Search for the cell housing the specified text and yield its [x, y] center coordinate. 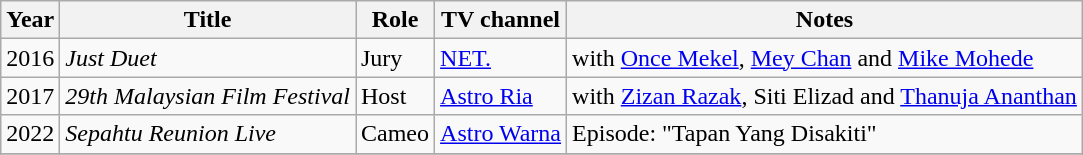
Title [208, 20]
Just Duet [208, 58]
2022 [30, 134]
Cameo [396, 134]
NET. [501, 58]
Role [396, 20]
Notes [825, 20]
2016 [30, 58]
TV channel [501, 20]
29th Malaysian Film Festival [208, 96]
with Zizan Razak, Siti Elizad and Thanuja Ananthan [825, 96]
Host [396, 96]
Year [30, 20]
Episode: "Tapan Yang Disakiti" [825, 134]
2017 [30, 96]
Astro Warna [501, 134]
Astro Ria [501, 96]
with Once Mekel, Mey Chan and Mike Mohede [825, 58]
Sepahtu Reunion Live [208, 134]
Jury [396, 58]
